Determine the [X, Y] coordinate at the center of the cell enclosing the given text.  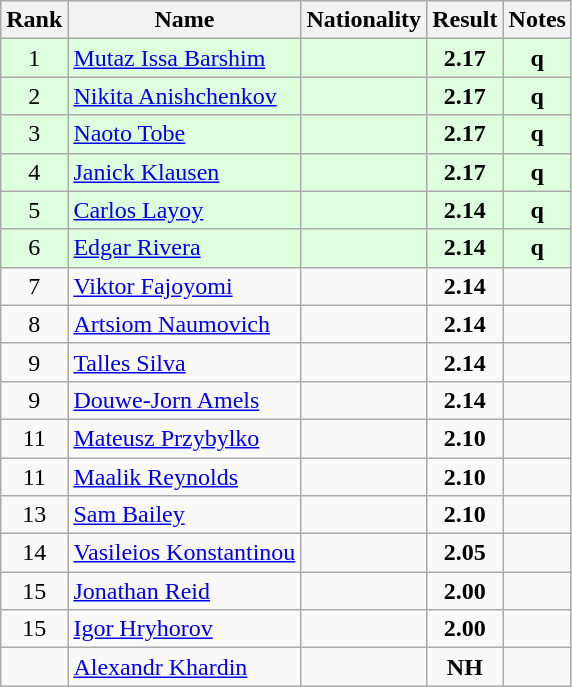
Jonathan Reid [184, 591]
Sam Bailey [184, 515]
5 [34, 210]
Edgar Rivera [184, 248]
Maalik Reynolds [184, 477]
Talles Silva [184, 362]
Rank [34, 20]
2.05 [465, 553]
Artsiom Naumovich [184, 324]
1 [34, 58]
Naoto Tobe [184, 134]
13 [34, 515]
Vasileios Konstantinou [184, 553]
2 [34, 96]
Result [465, 20]
6 [34, 248]
3 [34, 134]
Viktor Fajoyomi [184, 286]
Alexandr Khardin [184, 667]
Name [184, 20]
Notes [537, 20]
Mateusz Przybylko [184, 438]
Carlos Layoy [184, 210]
14 [34, 553]
Douwe-Jorn Amels [184, 400]
7 [34, 286]
Nationality [364, 20]
4 [34, 172]
Mutaz Issa Barshim [184, 58]
Nikita Anishchenkov [184, 96]
NH [465, 667]
Janick Klausen [184, 172]
Igor Hryhorov [184, 629]
8 [34, 324]
